Identify which cell holds the provided text, then report its [x, y] central coordinate. 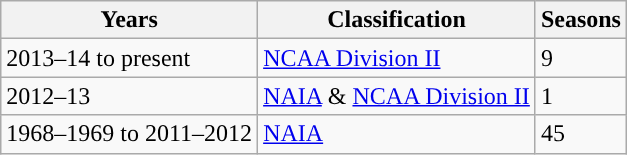
1 [580, 96]
2012–13 [130, 96]
1968–1969 to 2011–2012 [130, 134]
45 [580, 134]
Classification [397, 20]
2013–14 to present [130, 58]
Years [130, 20]
NAIA [397, 134]
NCAA Division II [397, 58]
Seasons [580, 20]
9 [580, 58]
NAIA & NCAA Division II [397, 96]
